Output the (X, Y) coordinate of the center of the cell containing the given text.  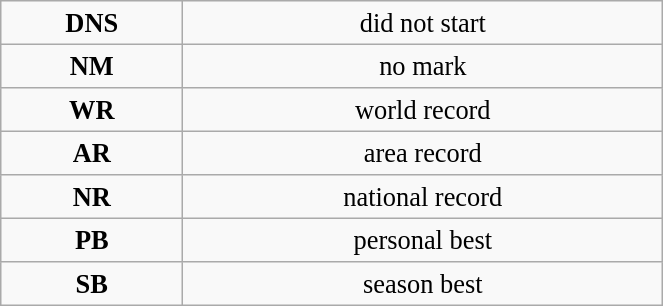
SB (92, 284)
world record (423, 109)
season best (423, 284)
personal best (423, 240)
WR (92, 109)
DNS (92, 22)
PB (92, 240)
area record (423, 153)
NR (92, 197)
AR (92, 153)
NM (92, 66)
national record (423, 197)
did not start (423, 22)
no mark (423, 66)
